Detect which cell encompasses the target text, then output its [X, Y] center coordinate. 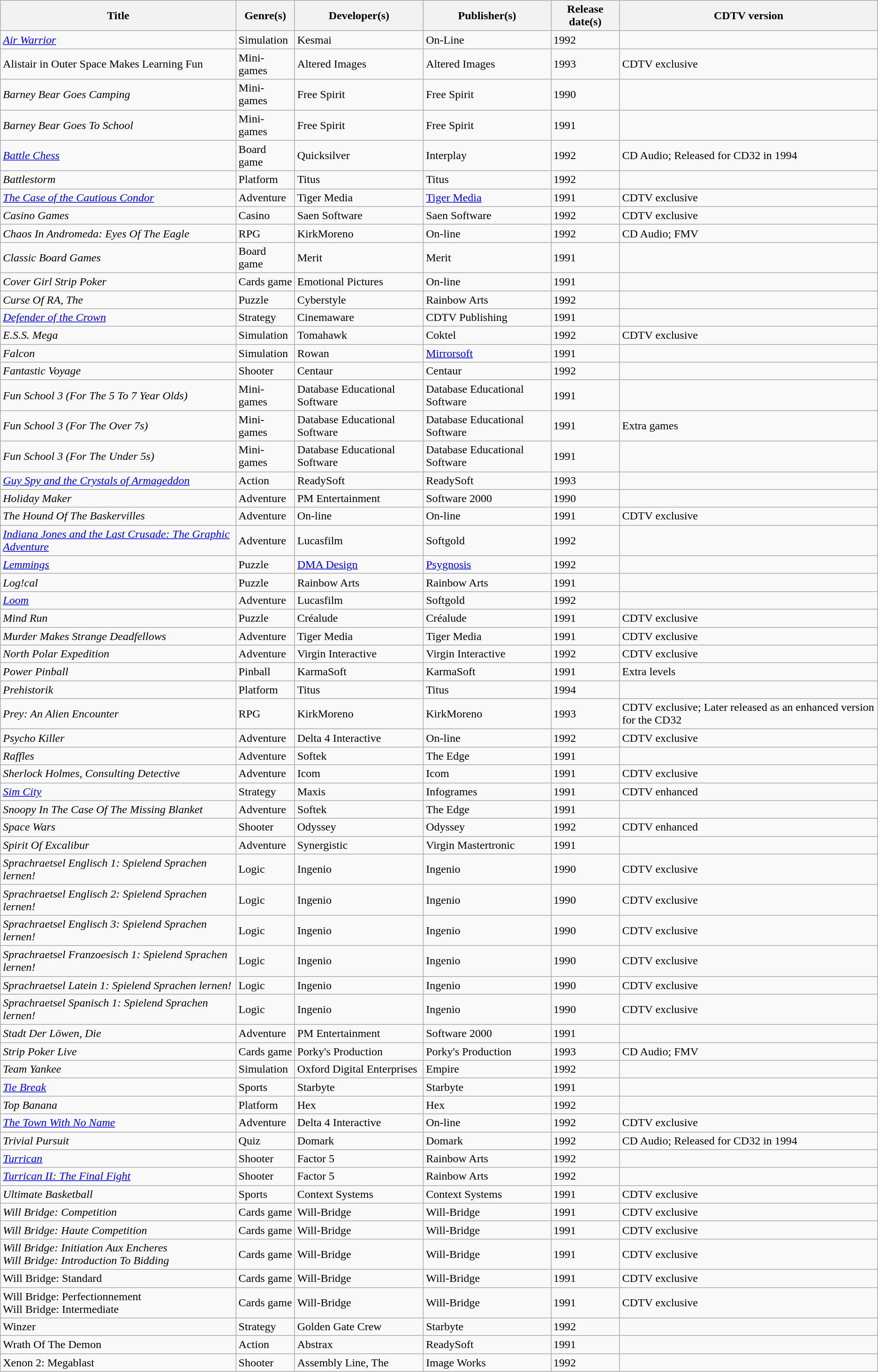
Coktel [487, 335]
Sprachraetsel Franzoesisch 1: Spielend Sprachen lernen! [118, 961]
Infogrames [487, 792]
Extra levels [749, 672]
Fun School 3 (For The Under 5s) [118, 456]
Tie Break [118, 1087]
Tomahawk [359, 335]
Battle Chess [118, 156]
Oxford Digital Enterprises [359, 1069]
Synergistic [359, 845]
Mirrorsoft [487, 353]
Virgin Mastertronic [487, 845]
Holiday Maker [118, 498]
Casino [265, 215]
Turrican II: The Final Fight [118, 1176]
Classic Board Games [118, 257]
Xenon 2: Megablast [118, 1363]
Ultimate Basketball [118, 1194]
Will Bridge: Competition [118, 1212]
Empire [487, 1069]
Maxis [359, 792]
Cover Girl Strip Poker [118, 282]
Title [118, 16]
Log!cal [118, 582]
Indiana Jones and the Last Crusade: The Graphic Adventure [118, 541]
Top Banana [118, 1105]
Team Yankee [118, 1069]
Curse Of RA, The [118, 300]
Power Pinball [118, 672]
The Town With No Name [118, 1123]
Murder Makes Strange Deadfellows [118, 636]
Will Bridge: Haute Competition [118, 1230]
Rowan [359, 353]
Will Bridge: Initiation Aux EncheresWill Bridge: Introduction To Bidding [118, 1254]
Prehistorik [118, 690]
E.S.S. Mega [118, 335]
The Hound Of The Baskervilles [118, 516]
Golden Gate Crew [359, 1327]
Quicksilver [359, 156]
Defender of the Crown [118, 318]
CDTV Publishing [487, 318]
Pinball [265, 672]
Lemmings [118, 564]
Assembly Line, The [359, 1363]
On-Line [487, 40]
Fantastic Voyage [118, 371]
Snoopy In The Case Of The Missing Blanket [118, 809]
Sherlock Holmes, Consulting Detective [118, 774]
1994 [585, 690]
Sprachraetsel Englisch 1: Spielend Sprachen lernen! [118, 869]
Barney Bear Goes To School [118, 125]
Strip Poker Live [118, 1052]
Release date(s) [585, 16]
North Polar Expedition [118, 654]
Loom [118, 600]
Air Warrior [118, 40]
CDTV version [749, 16]
Publisher(s) [487, 16]
Kesmai [359, 40]
Mind Run [118, 618]
Guy Spy and the Crystals of Armageddon [118, 480]
Interplay [487, 156]
Sprachraetsel Englisch 3: Spielend Sprachen lernen! [118, 930]
Cyberstyle [359, 300]
Extra games [749, 426]
Quiz [265, 1141]
Will Bridge: Standard [118, 1278]
Developer(s) [359, 16]
Emotional Pictures [359, 282]
Raffles [118, 756]
Barney Bear Goes Camping [118, 95]
Image Works [487, 1363]
Stadt Der Löwen, Die [118, 1034]
DMA Design [359, 564]
Will Bridge: PerfectionnementWill Bridge: Intermediate [118, 1303]
Battlestorm [118, 180]
Wrath Of The Demon [118, 1345]
Casino Games [118, 215]
Fun School 3 (For The 5 To 7 Year Olds) [118, 395]
Psygnosis [487, 564]
Spirit Of Excalibur [118, 845]
Winzer [118, 1327]
Prey: An Alien Encounter [118, 714]
Falcon [118, 353]
Space Wars [118, 827]
The Case of the Cautious Condor [118, 198]
Genre(s) [265, 16]
CDTV exclusive; Later released as an enhanced version for the CD32 [749, 714]
Sprachraetsel Latein 1: Spielend Sprachen lernen! [118, 985]
Turrican [118, 1159]
Sim City [118, 792]
Alistair in Outer Space Makes Learning Fun [118, 64]
Psycho Killer [118, 738]
Cinemaware [359, 318]
Trivial Pursuit [118, 1141]
Fun School 3 (For The Over 7s) [118, 426]
Chaos In Andromeda: Eyes Of The Eagle [118, 233]
Sprachraetsel Spanisch 1: Spielend Sprachen lernen! [118, 1010]
Abstrax [359, 1345]
Sprachraetsel Englisch 2: Spielend Sprachen lernen! [118, 900]
